Scan for the cell matching the given text and deliver its [X, Y] coordinate at center. 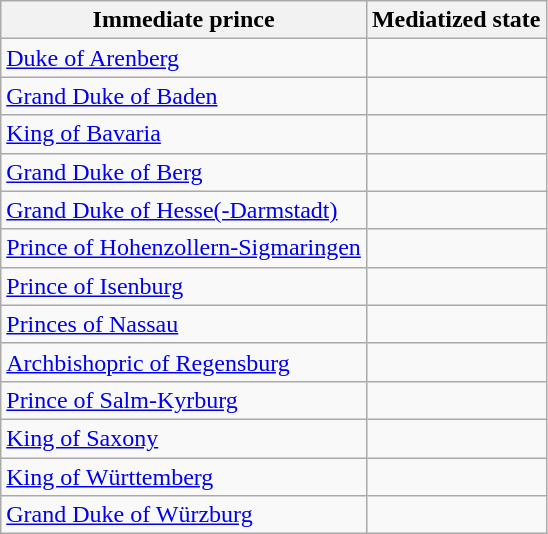
Grand Duke of Hesse(-Darmstadt) [184, 210]
King of Saxony [184, 438]
Mediatized state [456, 20]
Grand Duke of Würzburg [184, 515]
King of Bavaria [184, 134]
Prince of Hohenzollern-Sigmaringen [184, 248]
Prince of Salm-Kyrburg [184, 400]
Princes of Nassau [184, 324]
King of Württemberg [184, 477]
Duke of Arenberg [184, 58]
Archbishopric of Regensburg [184, 362]
Grand Duke of Baden [184, 96]
Grand Duke of Berg [184, 172]
Immediate prince [184, 20]
Prince of Isenburg [184, 286]
